Provide the (x, y) coordinate of the cell's center where the given text is located.  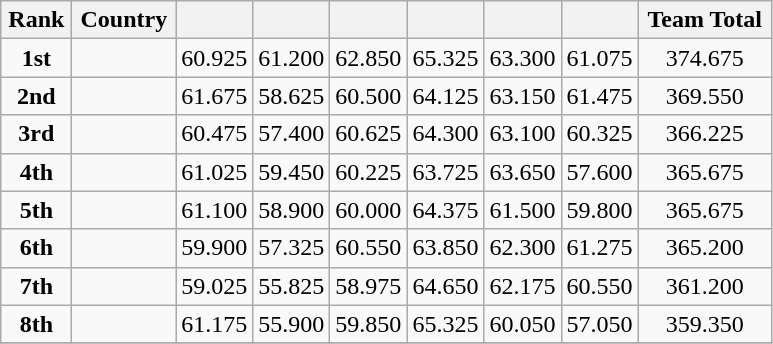
57.600 (600, 172)
Rank (36, 20)
366.225 (704, 134)
6th (36, 248)
62.850 (368, 58)
365.200 (704, 248)
63.725 (446, 172)
61.675 (214, 96)
374.675 (704, 58)
64.300 (446, 134)
5th (36, 210)
59.900 (214, 248)
63.150 (522, 96)
60.050 (522, 324)
61.175 (214, 324)
57.050 (600, 324)
3rd (36, 134)
61.075 (600, 58)
61.025 (214, 172)
60.000 (368, 210)
61.500 (522, 210)
2nd (36, 96)
58.625 (292, 96)
55.825 (292, 286)
57.400 (292, 134)
63.300 (522, 58)
60.925 (214, 58)
62.300 (522, 248)
57.325 (292, 248)
8th (36, 324)
58.900 (292, 210)
58.975 (368, 286)
61.275 (600, 248)
63.100 (522, 134)
1st (36, 58)
64.650 (446, 286)
361.200 (704, 286)
61.100 (214, 210)
62.175 (522, 286)
60.475 (214, 134)
Country (124, 20)
59.850 (368, 324)
7th (36, 286)
61.475 (600, 96)
60.500 (368, 96)
60.625 (368, 134)
55.900 (292, 324)
Team Total (704, 20)
359.350 (704, 324)
369.550 (704, 96)
59.450 (292, 172)
59.800 (600, 210)
63.850 (446, 248)
60.325 (600, 134)
63.650 (522, 172)
4th (36, 172)
59.025 (214, 286)
61.200 (292, 58)
60.225 (368, 172)
64.375 (446, 210)
64.125 (446, 96)
